Search for the cell housing the specified text and yield its [X, Y] center coordinate. 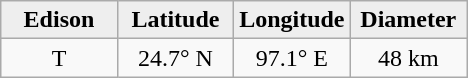
Latitude [175, 20]
Longitude [292, 20]
48 km [408, 58]
Edison [59, 20]
Diameter [408, 20]
24.7° N [175, 58]
97.1° E [292, 58]
T [59, 58]
